Scan for the cell matching the given text and deliver its [X, Y] coordinate at center. 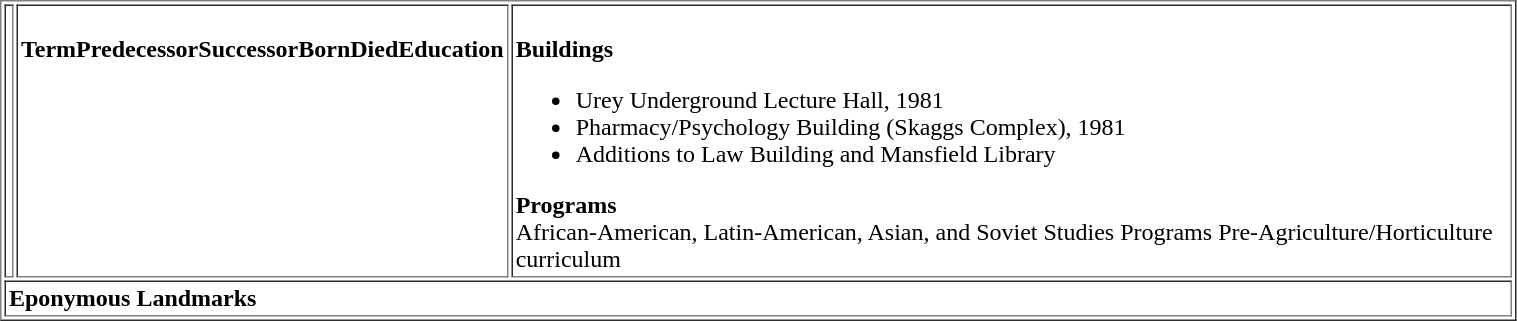
TermPredecessorSuccessorBornDiedEducation [262, 140]
Eponymous Landmarks [758, 298]
